Extract the (x, y) coordinate from the center of the cell holding the provided text.  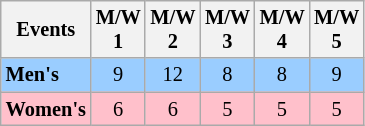
M/W 1 (118, 29)
Women's (46, 109)
M/W 2 (172, 29)
Events (46, 29)
M/W 4 (282, 29)
12 (172, 75)
M/W 3 (228, 29)
M/W 5 (336, 29)
Men's (46, 75)
